Scan for the cell matching the given text and deliver its (X, Y) coordinate at center. 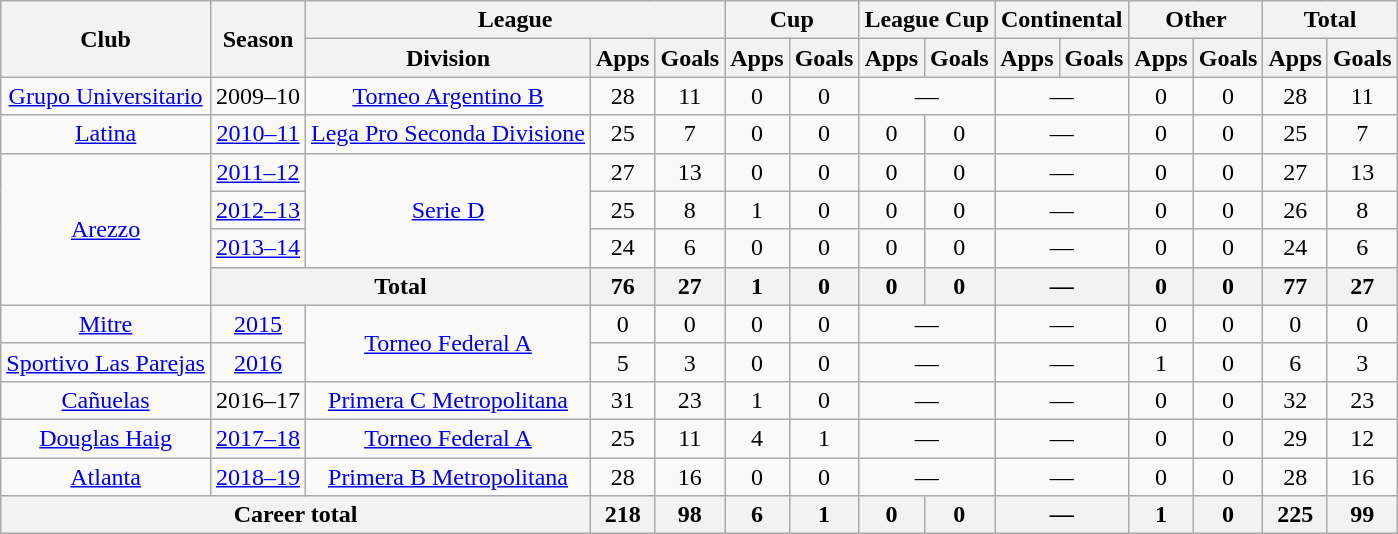
Club (106, 39)
12 (1362, 438)
Mitre (106, 324)
Latina (106, 134)
218 (623, 515)
29 (1295, 438)
Sportivo Las Parejas (106, 362)
2012–13 (258, 210)
225 (1295, 515)
99 (1362, 515)
5 (623, 362)
Grupo Universitario (106, 96)
Other (1196, 20)
31 (623, 400)
Primera B Metropolitana (448, 477)
76 (623, 286)
2011–12 (258, 172)
26 (1295, 210)
98 (690, 515)
Division (448, 58)
Career total (296, 515)
2009–10 (258, 96)
4 (757, 438)
2018–19 (258, 477)
Primera C Metropolitana (448, 400)
2010–11 (258, 134)
League Cup (927, 20)
2016–17 (258, 400)
32 (1295, 400)
Atlanta (106, 477)
League (516, 20)
Cup (792, 20)
Cañuelas (106, 400)
77 (1295, 286)
2016 (258, 362)
Lega Pro Seconda Divisione (448, 134)
Arezzo (106, 229)
Season (258, 39)
2013–14 (258, 248)
Continental (1062, 20)
2017–18 (258, 438)
Serie D (448, 210)
2015 (258, 324)
Torneo Argentino B (448, 96)
Douglas Haig (106, 438)
